Return the [x, y] coordinate for the center point of the cell that contains the specified text.  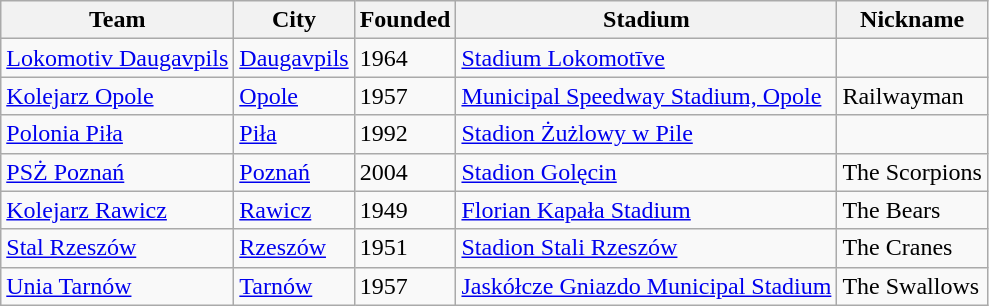
The Swallows [912, 286]
Stadion Golęcin [646, 172]
PSŻ Poznań [118, 172]
Lokomotiv Daugavpils [118, 58]
Poznań [294, 172]
Rawicz [294, 210]
Florian Kapała Stadium [646, 210]
Nickname [912, 20]
2004 [405, 172]
Stadion Stali Rzeszów [646, 248]
Polonia Piła [118, 134]
Unia Tarnów [118, 286]
The Scorpions [912, 172]
Jaskółcze Gniazdo Municipal Stadium [646, 286]
Tarnów [294, 286]
Kolejarz Rawicz [118, 210]
1964 [405, 58]
Opole [294, 96]
1949 [405, 210]
Founded [405, 20]
1992 [405, 134]
Kolejarz Opole [118, 96]
Daugavpils [294, 58]
The Cranes [912, 248]
Stadium Lokomotīve [646, 58]
The Bears [912, 210]
Railwayman [912, 96]
Piła [294, 134]
Municipal Speedway Stadium, Opole [646, 96]
Team [118, 20]
1951 [405, 248]
Stadion Żużlowy w Pile [646, 134]
Stadium [646, 20]
Stal Rzeszów [118, 248]
Rzeszów [294, 248]
City [294, 20]
